Output the [X, Y] coordinate of the center of the cell containing the given text.  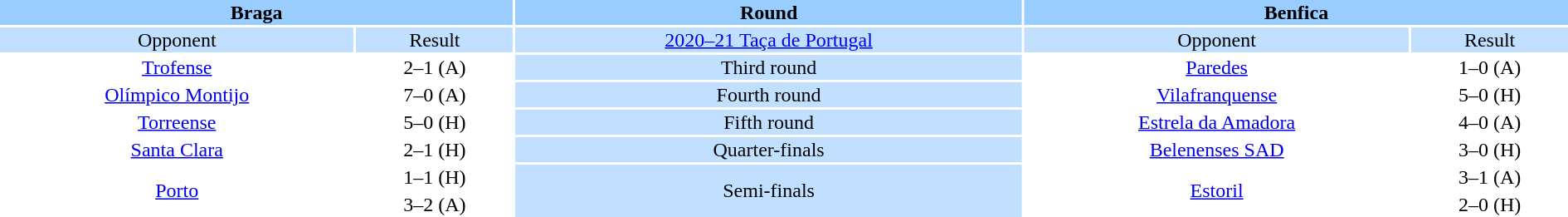
Estrela da Amadora [1216, 122]
1–1 (H) [435, 177]
7–0 (A) [435, 95]
3–0 (H) [1490, 150]
2–0 (H) [1490, 205]
Olímpico Montijo [177, 95]
Paredes [1216, 67]
Santa Clara [177, 150]
Vilafranquense [1216, 95]
Torreense [177, 122]
Third round [768, 67]
2–1 (A) [435, 67]
Estoril [1216, 191]
1–0 (A) [1490, 67]
Fourth round [768, 95]
Benfica [1296, 12]
4–0 (A) [1490, 122]
Porto [177, 191]
2020–21 Taça de Portugal [768, 40]
Belenenses SAD [1216, 150]
Braga [256, 12]
Quarter-finals [768, 150]
Trofense [177, 67]
3–1 (A) [1490, 177]
Fifth round [768, 122]
2–1 (H) [435, 150]
3–2 (A) [435, 205]
Semi-finals [768, 191]
Round [768, 12]
